Find where the given text appears and provide that cell's center as (x, y) coordinate. 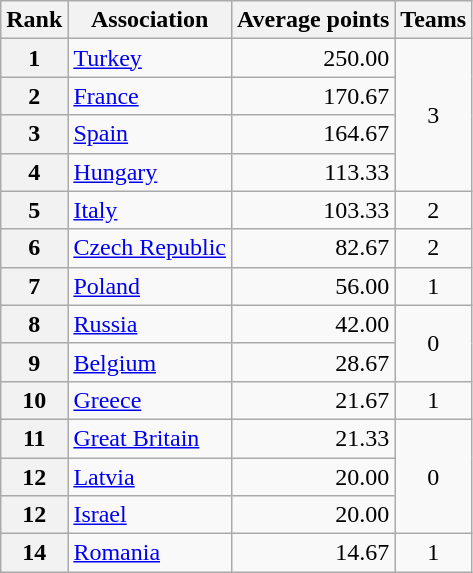
Hungary (150, 172)
11 (34, 438)
14 (34, 553)
5 (34, 210)
14.67 (314, 553)
Association (150, 20)
Czech Republic (150, 248)
250.00 (314, 58)
Russia (150, 324)
8 (34, 324)
Latvia (150, 477)
82.67 (314, 248)
Romania (150, 553)
28.67 (314, 362)
Average points (314, 20)
103.33 (314, 210)
170.67 (314, 96)
Belgium (150, 362)
7 (34, 286)
56.00 (314, 286)
Teams (434, 20)
France (150, 96)
42.00 (314, 324)
Israel (150, 515)
164.67 (314, 134)
Italy (150, 210)
6 (34, 248)
Spain (150, 134)
10 (34, 400)
113.33 (314, 172)
21.67 (314, 400)
Turkey (150, 58)
4 (34, 172)
Poland (150, 286)
Rank (34, 20)
Great Britain (150, 438)
21.33 (314, 438)
9 (34, 362)
Greece (150, 400)
